Pinpoint the cell where the given text exists, returning its [X, Y] midpoint coordinate. 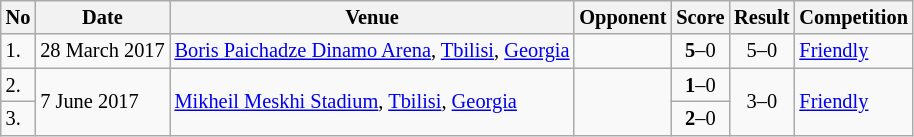
28 March 2017 [102, 51]
3–0 [762, 102]
7 June 2017 [102, 102]
No [18, 17]
Mikheil Meskhi Stadium, Tbilisi, Georgia [372, 102]
Opponent [622, 17]
2. [18, 85]
Boris Paichadze Dinamo Arena, Tbilisi, Georgia [372, 51]
1–0 [700, 85]
Venue [372, 17]
Score [700, 17]
2–0 [700, 118]
3. [18, 118]
1. [18, 51]
Date [102, 17]
Competition [853, 17]
Result [762, 17]
